Return [x, y] of the center of cell containing provided text 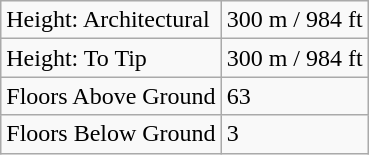
63 [294, 96]
Floors Below Ground [111, 134]
3 [294, 134]
Floors Above Ground [111, 96]
Height: To Tip [111, 58]
Height: Architectural [111, 20]
